Locate the cell with the specified text and output its (X, Y) center coordinate. 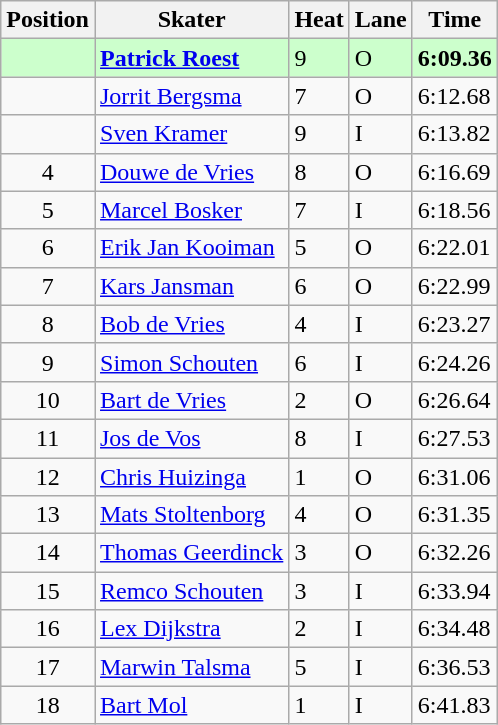
6:33.94 (454, 591)
Chris Huizinga (191, 477)
6:36.53 (454, 667)
6:09.36 (454, 58)
Jos de Vos (191, 438)
14 (48, 553)
6:41.83 (454, 705)
12 (48, 477)
10 (48, 400)
6:22.01 (454, 248)
Time (454, 20)
6:31.35 (454, 515)
11 (48, 438)
15 (48, 591)
Bart de Vries (191, 400)
Sven Kramer (191, 134)
Remco Schouten (191, 591)
16 (48, 629)
Heat (319, 20)
Position (48, 20)
6:32.26 (454, 553)
Bob de Vries (191, 324)
6:27.53 (454, 438)
Bart Mol (191, 705)
Skater (191, 20)
Douwe de Vries (191, 172)
Patrick Roest (191, 58)
13 (48, 515)
Erik Jan Kooiman (191, 248)
6:24.26 (454, 362)
Marcel Bosker (191, 210)
6:22.99 (454, 286)
6:31.06 (454, 477)
18 (48, 705)
6:23.27 (454, 324)
Jorrit Bergsma (191, 96)
Thomas Geerdinck (191, 553)
6:18.56 (454, 210)
Simon Schouten (191, 362)
6:12.68 (454, 96)
Lex Dijkstra (191, 629)
17 (48, 667)
6:26.64 (454, 400)
Kars Jansman (191, 286)
6:16.69 (454, 172)
6:34.48 (454, 629)
Mats Stoltenborg (191, 515)
Lane (380, 20)
Marwin Talsma (191, 667)
6:13.82 (454, 134)
